Output the [x, y] coordinate of the center of the cell containing the given text.  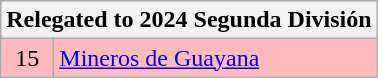
Relegated to 2024 Segunda División [189, 20]
Mineros de Guayana [216, 58]
15 [28, 58]
